Identify which cell holds the provided text, then report its (x, y) central coordinate. 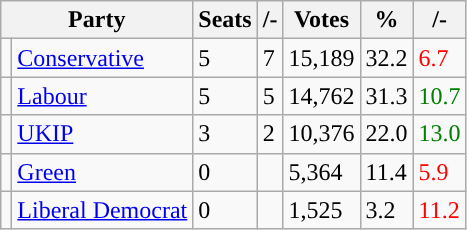
7 (270, 58)
11.4 (386, 172)
32.2 (386, 58)
Seats (225, 20)
13.0 (440, 134)
Green (102, 172)
2 (270, 134)
Labour (102, 96)
6.7 (440, 58)
10.7 (440, 96)
3.2 (386, 210)
22.0 (386, 134)
UKIP (102, 134)
Liberal Democrat (102, 210)
5.9 (440, 172)
3 (225, 134)
11.2 (440, 210)
15,189 (322, 58)
5,364 (322, 172)
Conservative (102, 58)
14,762 (322, 96)
Votes (322, 20)
% (386, 20)
10,376 (322, 134)
1,525 (322, 210)
31.3 (386, 96)
Party (97, 20)
